Identify which cell holds the provided text, then report its (x, y) central coordinate. 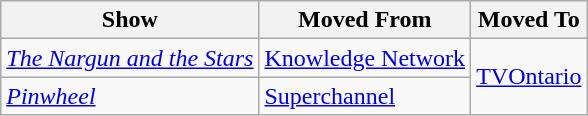
Pinwheel (130, 96)
Show (130, 20)
Knowledge Network (365, 58)
Moved To (529, 20)
Moved From (365, 20)
TVOntario (529, 77)
Superchannel (365, 96)
The Nargun and the Stars (130, 58)
